From the cell containing the given text, extract its center point as [x, y] coordinate. 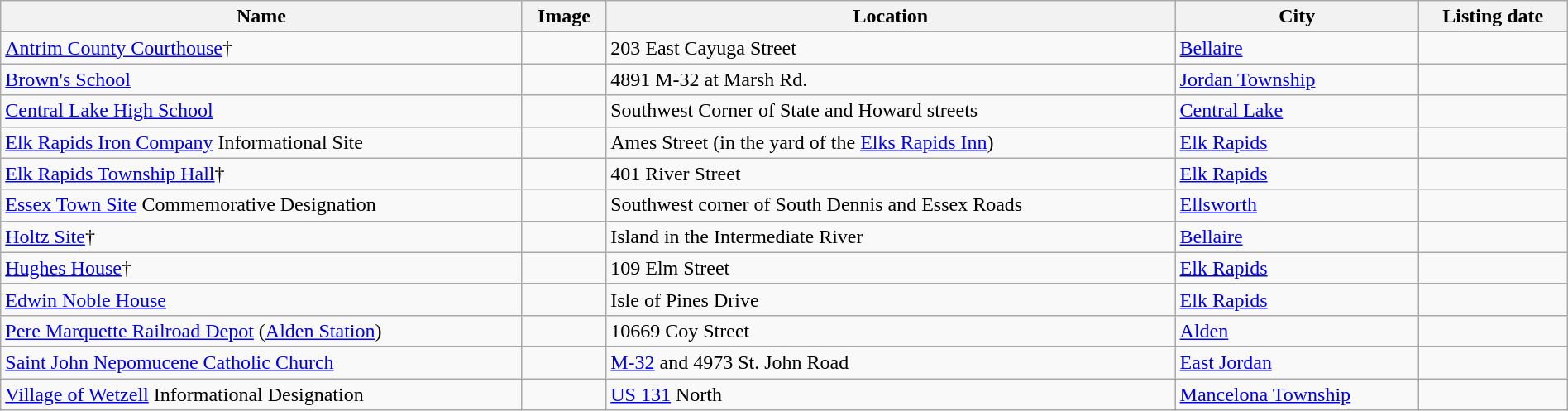
401 River Street [891, 174]
Mancelona Township [1297, 394]
Village of Wetzell Informational Designation [261, 394]
Saint John Nepomucene Catholic Church [261, 362]
Brown's School [261, 79]
Pere Marquette Railroad Depot (Alden Station) [261, 331]
Isle of Pines Drive [891, 299]
Jordan Township [1297, 79]
Hughes House† [261, 268]
Image [564, 17]
Southwest Corner of State and Howard streets [891, 111]
Alden [1297, 331]
Elk Rapids Township Hall† [261, 174]
City [1297, 17]
203 East Cayuga Street [891, 48]
Antrim County Courthouse† [261, 48]
Elk Rapids Iron Company Informational Site [261, 142]
Southwest corner of South Dennis and Essex Roads [891, 205]
Ames Street (in the yard of the Elks Rapids Inn) [891, 142]
Location [891, 17]
Listing date [1493, 17]
4891 M-32 at Marsh Rd. [891, 79]
Central Lake High School [261, 111]
Name [261, 17]
Essex Town Site Commemorative Designation [261, 205]
M-32 and 4973 St. John Road [891, 362]
Central Lake [1297, 111]
East Jordan [1297, 362]
Ellsworth [1297, 205]
Island in the Intermediate River [891, 237]
Holtz Site† [261, 237]
10669 Coy Street [891, 331]
109 Elm Street [891, 268]
Edwin Noble House [261, 299]
US 131 North [891, 394]
